Determine the (X, Y) coordinate at the center of the cell enclosing the given text.  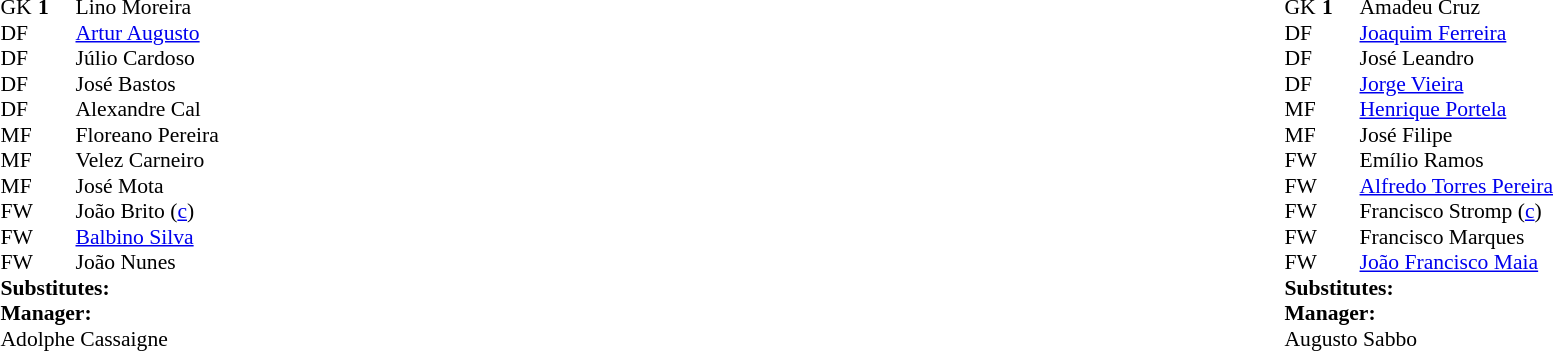
José Bastos (148, 84)
Júlio Cardoso (148, 59)
Velez Carneiro (148, 161)
João Nunes (148, 263)
Alexandre Cal (148, 109)
Balbino Silva (148, 237)
João Brito (c) (148, 211)
Floreano Pereira (148, 135)
Artur Augusto (148, 33)
José Mota (148, 186)
